Extract the (X, Y) coordinate from the center of the cell holding the provided text.  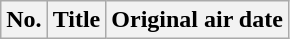
No. (24, 20)
Original air date (198, 20)
Title (76, 20)
